Output the (X, Y) coordinate of the center of the cell containing the given text.  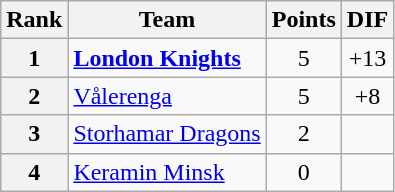
1 (34, 58)
0 (304, 172)
Rank (34, 20)
Points (304, 20)
Vålerenga (167, 96)
+13 (367, 58)
London Knights (167, 58)
Keramin Minsk (167, 172)
Storhamar Dragons (167, 134)
Team (167, 20)
+8 (367, 96)
4 (34, 172)
DIF (367, 20)
3 (34, 134)
